Scan for the cell matching the given text and deliver its [x, y] coordinate at center. 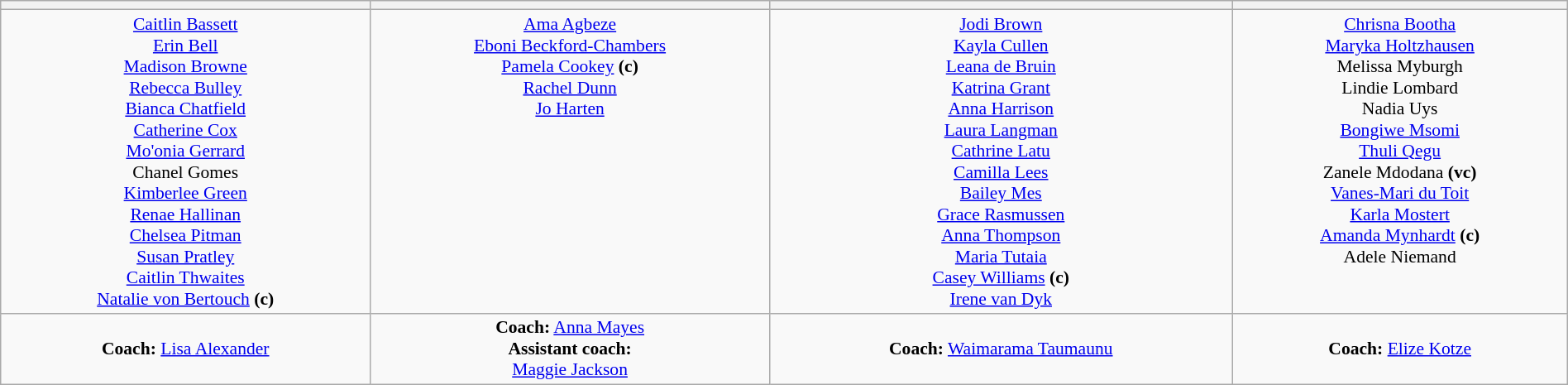
Coach: Waimarama Taumaunu [1001, 349]
Coach: Lisa Alexander [185, 349]
Coach: Anna MayesAssistant coach: Maggie Jackson [571, 349]
Coach: Elize Kotze [1399, 349]
Ama AgbezeEboni Beckford-ChambersPamela Cookey (c)Rachel DunnJo Harten [571, 161]
